Locate the cell with the specified text and output its (X, Y) center coordinate. 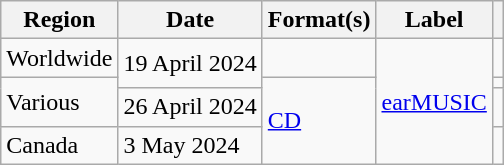
Worldwide (60, 58)
Various (60, 102)
3 May 2024 (190, 145)
Region (60, 20)
26 April 2024 (190, 107)
CD (319, 120)
19 April 2024 (190, 64)
Label (434, 20)
Date (190, 20)
Canada (60, 145)
Format(s) (319, 20)
earMUSIC (434, 102)
